Return (X, Y) of the center of cell containing provided text 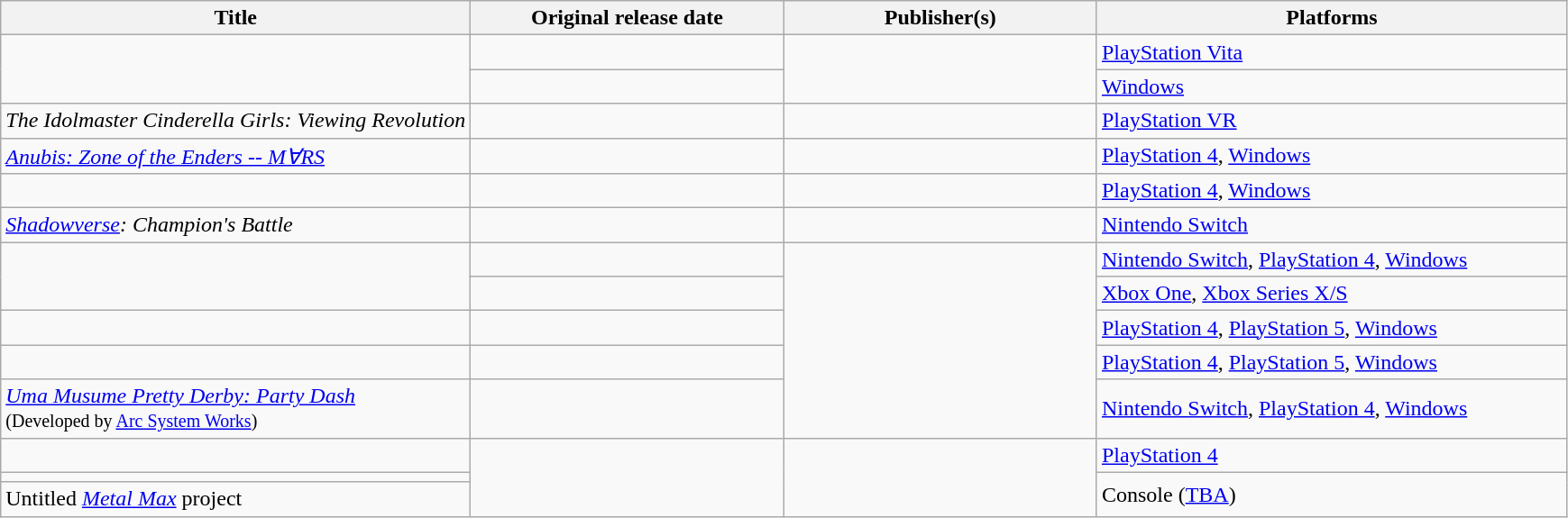
Uma Musume Pretty Derby: Party Dash(Developed by Arc System Works) (236, 409)
Anubis: Zone of the Enders -- M∀RS (236, 156)
Title (236, 18)
Console (TBA) (1331, 494)
PlayStation Vita (1331, 52)
PlayStation VR (1331, 121)
Xbox One, Xbox Series X/S (1331, 294)
Nintendo Switch (1331, 225)
Original release date (628, 18)
Untitled Metal Max project (236, 499)
PlayStation 4 (1331, 455)
Platforms (1331, 18)
Publisher(s) (940, 18)
Shadowverse: Champion's Battle (236, 225)
The Idolmaster Cinderella Girls: Viewing Revolution (236, 121)
Windows (1331, 86)
